Return [x, y] of the center of cell containing provided text 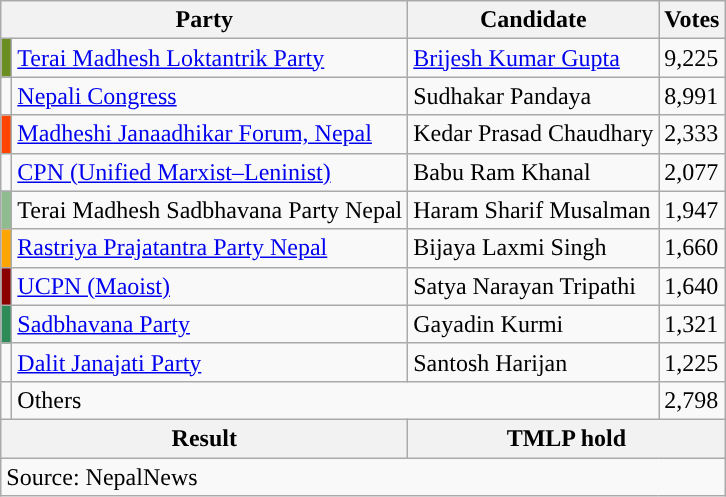
8,991 [692, 96]
Candidate [534, 20]
Sudhakar Pandaya [534, 96]
Dalit Janajati Party [210, 362]
Votes [692, 20]
Result [204, 438]
Brijesh Kumar Gupta [534, 58]
Terai Madhesh Sadbhavana Party Nepal [210, 210]
1,225 [692, 362]
1,321 [692, 324]
Kedar Prasad Chaudhary [534, 134]
1,660 [692, 248]
Santosh Harijan [534, 362]
UCPN (Maoist) [210, 286]
Terai Madhesh Loktantrik Party [210, 58]
CPN (Unified Marxist–Leninist) [210, 172]
Bijaya Laxmi Singh [534, 248]
Gayadin Kurmi [534, 324]
Sadbhavana Party [210, 324]
Rastriya Prajatantra Party Nepal [210, 248]
Babu Ram Khanal [534, 172]
Satya Narayan Tripathi [534, 286]
Nepali Congress [210, 96]
TMLP hold [566, 438]
Haram Sharif Musalman [534, 210]
1,947 [692, 210]
Madheshi Janaadhikar Forum, Nepal [210, 134]
Others [336, 400]
2,077 [692, 172]
1,640 [692, 286]
Party [204, 20]
Source: NepalNews [363, 477]
9,225 [692, 58]
2,333 [692, 134]
2,798 [692, 400]
